Provide the (X, Y) coordinate of the cell's center where the given text is located.  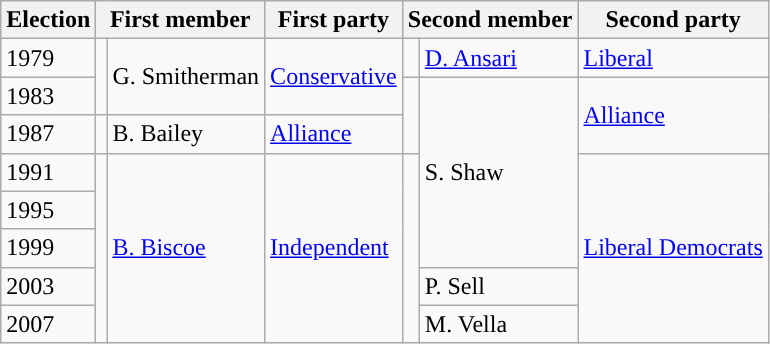
1991 (48, 172)
Liberal Democrats (673, 248)
First party (334, 20)
Conservative (334, 77)
1983 (48, 96)
S. Shaw (498, 172)
Election (48, 20)
2007 (48, 324)
Second party (673, 20)
First member (180, 20)
B. Biscoe (186, 248)
2003 (48, 286)
G. Smitherman (186, 77)
M. Vella (498, 324)
Liberal (673, 58)
1995 (48, 210)
B. Bailey (186, 134)
1987 (48, 134)
D. Ansari (498, 58)
Independent (334, 248)
Second member (490, 20)
1979 (48, 58)
P. Sell (498, 286)
1999 (48, 248)
